Find where the given text appears and provide that cell's center as [x, y] coordinate. 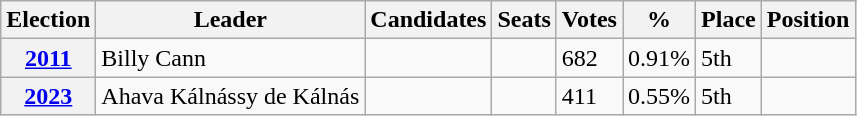
Election [48, 20]
Ahava Kálnássy de Kálnás [230, 96]
Votes [589, 20]
Place [729, 20]
Billy Cann [230, 58]
0.55% [658, 96]
Leader [230, 20]
Candidates [428, 20]
2023 [48, 96]
411 [589, 96]
682 [589, 58]
Position [808, 20]
Seats [524, 20]
0.91% [658, 58]
% [658, 20]
2011 [48, 58]
